Find where the given text appears and provide that cell's center as (X, Y) coordinate. 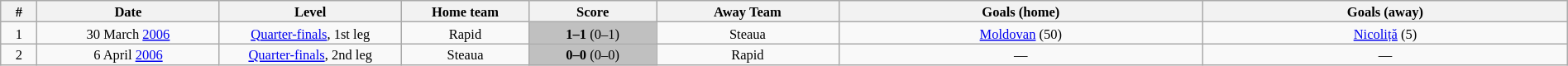
Moldovan (50) (1021, 33)
Date (128, 12)
2 (19, 54)
Quarter-finals, 2nd leg (310, 54)
# (19, 12)
Quarter-finals, 1st leg (310, 33)
Home team (465, 12)
Score (593, 12)
1–1 (0–1) (593, 33)
1 (19, 33)
Level (310, 12)
Nicoliță (5) (1386, 33)
Goals (home) (1021, 12)
30 March 2006 (128, 33)
Away Team (748, 12)
0–0 (0–0) (593, 54)
6 April 2006 (128, 54)
Goals (away) (1386, 12)
